Return the (x, y) coordinate for the center point of the cell that contains the specified text.  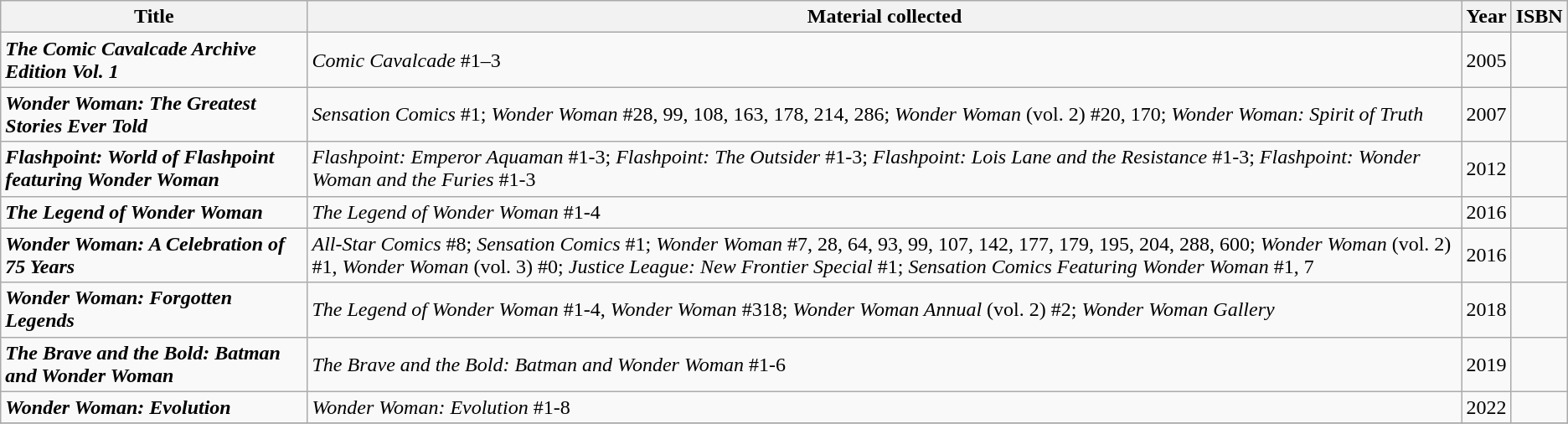
2007 (1486, 114)
Wonder Woman: Evolution (154, 407)
The Comic Cavalcade Archive Edition Vol. 1 (154, 60)
2019 (1486, 364)
2018 (1486, 310)
Wonder Woman: Forgotten Legends (154, 310)
The Legend of Wonder Woman #1-4, Wonder Woman #318; Wonder Woman Annual (vol. 2) #2; Wonder Woman Gallery (885, 310)
The Brave and the Bold: Batman and Wonder Woman #1-6 (885, 364)
2012 (1486, 169)
Wonder Woman: Evolution #1-8 (885, 407)
2022 (1486, 407)
The Legend of Wonder Woman (154, 212)
Flashpoint: World of Flashpoint featuring Wonder Woman (154, 169)
Wonder Woman: A Celebration of 75 Years (154, 255)
2005 (1486, 60)
Wonder Woman: The Greatest Stories Ever Told (154, 114)
Title (154, 17)
Year (1486, 17)
The Brave and the Bold: Batman and Wonder Woman (154, 364)
Comic Cavalcade #1–3 (885, 60)
Sensation Comics #1; Wonder Woman #28, 99, 108, 163, 178, 214, 286; Wonder Woman (vol. 2) #20, 170; Wonder Woman: Spirit of Truth (885, 114)
ISBN (1540, 17)
The Legend of Wonder Woman #1-4 (885, 212)
Material collected (885, 17)
